Extract the (X, Y) coordinate from the center of the cell holding the provided text.  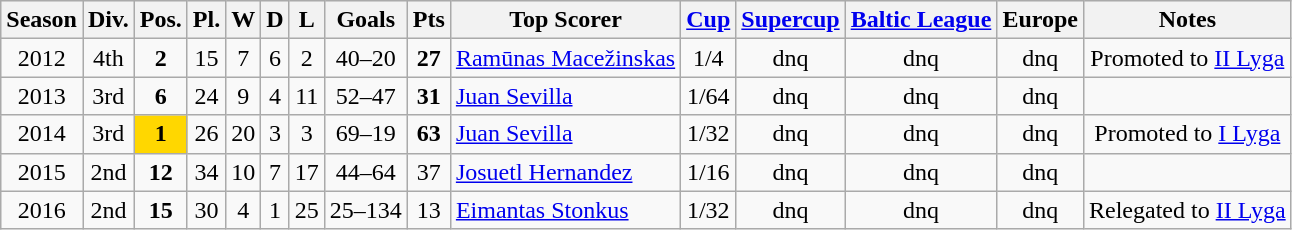
Top Scorer (565, 20)
31 (428, 96)
11 (306, 96)
1/64 (708, 96)
24 (206, 96)
2014 (42, 134)
2015 (42, 172)
2013 (42, 96)
Ramūnas Macežinskas (565, 58)
37 (428, 172)
40–20 (366, 58)
Europe (1040, 20)
10 (244, 172)
34 (206, 172)
W (244, 20)
20 (244, 134)
2016 (42, 210)
Pos. (160, 20)
D (275, 20)
25–134 (366, 210)
Pts (428, 20)
Season (42, 20)
Promoted to I Lyga (1187, 134)
30 (206, 210)
Promoted to II Lyga (1187, 58)
L (306, 20)
1/16 (708, 172)
12 (160, 172)
4th (108, 58)
Cup (708, 20)
Goals (366, 20)
13 (428, 210)
Notes (1187, 20)
Supercup (790, 20)
26 (206, 134)
25 (306, 210)
Pl. (206, 20)
Relegated to II Lyga (1187, 210)
9 (244, 96)
44–64 (366, 172)
Baltic League (921, 20)
17 (306, 172)
27 (428, 58)
Josuetl Hernandez (565, 172)
52–47 (366, 96)
69–19 (366, 134)
Div. (108, 20)
63 (428, 134)
2012 (42, 58)
Eimantas Stonkus (565, 210)
1/4 (708, 58)
